Output the [X, Y] coordinate of the center of the cell containing the given text.  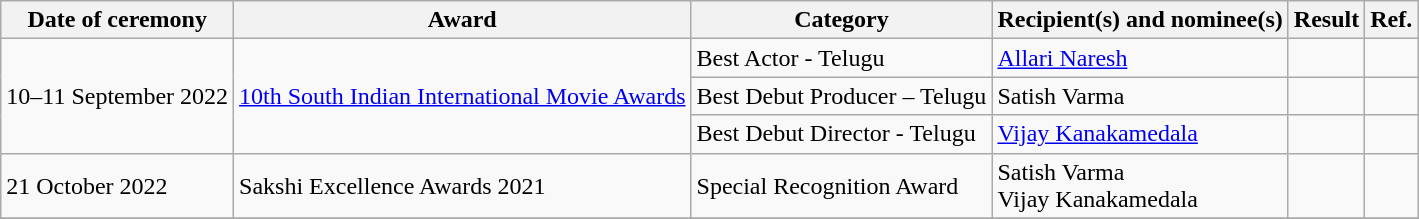
Sakshi Excellence Awards 2021 [462, 186]
Satish VarmaVijay Kanakamedala [1140, 186]
Allari Naresh [1140, 58]
Best Actor - Telugu [842, 58]
Ref. [1392, 20]
Date of ceremony [118, 20]
10–11 September 2022 [118, 96]
Special Recognition Award [842, 186]
21 October 2022 [118, 186]
10th South Indian International Movie Awards [462, 96]
Result [1326, 20]
Vijay Kanakamedala [1140, 134]
Recipient(s) and nominee(s) [1140, 20]
Satish Varma [1140, 96]
Category [842, 20]
Award [462, 20]
Best Debut Director - Telugu [842, 134]
Best Debut Producer – Telugu [842, 96]
